Capture the cell that displays the provided text and extract its [x, y] central coordinate. 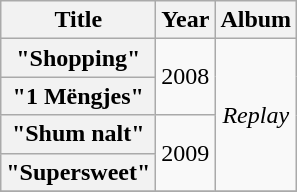
Album [256, 20]
"1 Mëngjes" [78, 96]
"Shum nalt" [78, 134]
Replay [256, 115]
2009 [186, 153]
2008 [186, 77]
Title [78, 20]
"Shopping" [78, 58]
"Supersweet" [78, 172]
Year [186, 20]
